From the cell containing the given text, extract its center point as (X, Y) coordinate. 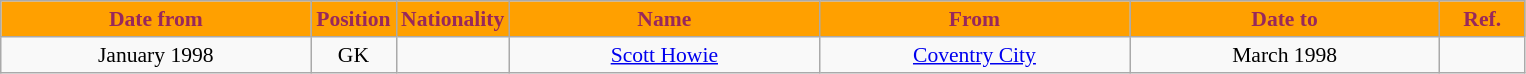
GK (354, 55)
January 1998 (156, 55)
Nationality (452, 19)
Ref. (1482, 19)
March 1998 (1285, 55)
Position (354, 19)
Scott Howie (664, 55)
From (974, 19)
Coventry City (974, 55)
Date to (1285, 19)
Date from (156, 19)
Name (664, 19)
